Return the [x, y] coordinate for the center point of the cell that contains the specified text.  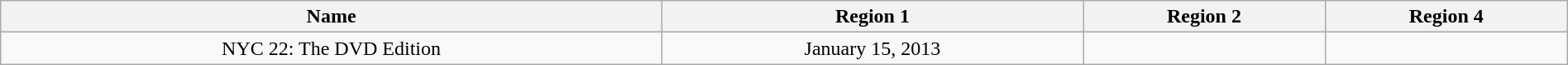
NYC 22: The DVD Edition [332, 48]
Region 2 [1204, 17]
Region 1 [872, 17]
January 15, 2013 [872, 48]
Region 4 [1446, 17]
Name [332, 17]
